Identify which cell holds the provided text, then report its (x, y) central coordinate. 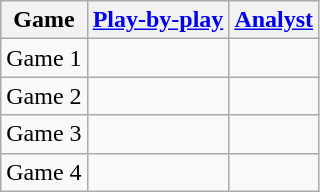
Game 4 (44, 172)
Game 3 (44, 134)
Game 2 (44, 96)
Analyst (274, 20)
Game (44, 20)
Play-by-play (158, 20)
Game 1 (44, 58)
